Extract the (x, y) coordinate from the center of the cell holding the provided text.  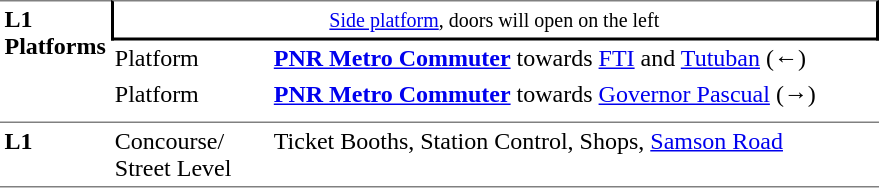
L1Platforms (55, 62)
PNR Metro Commuter towards Governor Pascual (→) (574, 94)
Concourse/Street Level (190, 155)
L1 (55, 155)
Ticket Booths, Station Control, Shops, Samson Road (574, 155)
PNR Metro Commuter towards FTI and Tutuban (←) (574, 58)
Side platform, doors will open on the left (494, 20)
